Detect which cell encompasses the target text, then output its (x, y) center coordinate. 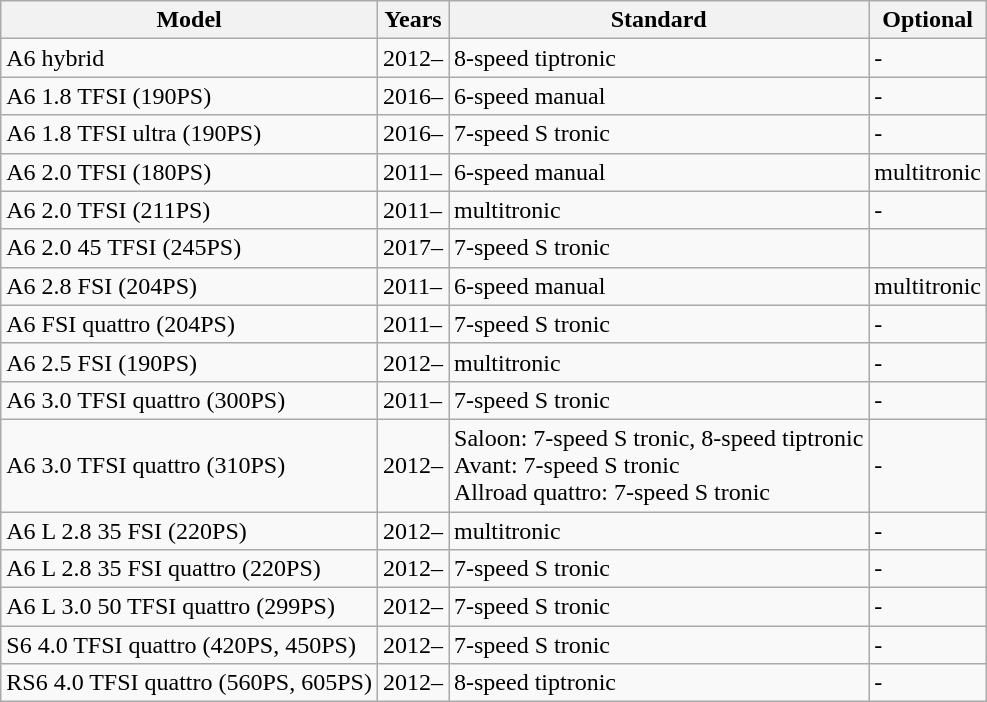
A6 2.0 45 TFSI (245PS) (190, 248)
Saloon: 7-speed S tronic, 8-speed tiptronicAvant: 7-speed S tronicAllroad quattro: 7-speed S tronic (658, 465)
Model (190, 20)
A6 L 2.8 35 FSI (220PS) (190, 531)
2017– (412, 248)
A6 L 2.8 35 FSI quattro (220PS) (190, 569)
Years (412, 20)
A6 2.0 TFSI (180PS) (190, 172)
A6 2.0 TFSI (211PS) (190, 210)
A6 hybrid (190, 58)
A6 L 3.0 50 TFSI quattro (299PS) (190, 607)
Standard (658, 20)
Optional (928, 20)
S6 4.0 TFSI quattro (420PS, 450PS) (190, 645)
A6 FSI quattro (204PS) (190, 324)
A6 3.0 TFSI quattro (310PS) (190, 465)
A6 2.5 FSI (190PS) (190, 362)
A6 3.0 TFSI quattro (300PS) (190, 400)
A6 2.8 FSI (204PS) (190, 286)
A6 1.8 TFSI ultra (190PS) (190, 134)
A6 1.8 TFSI (190PS) (190, 96)
RS6 4.0 TFSI quattro (560PS, 605PS) (190, 683)
